For the text-containing cell, return its midpoint in [X, Y] coordinate format. 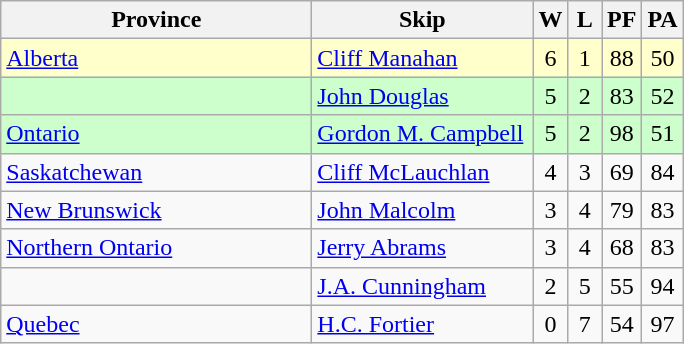
7 [585, 324]
Jerry Abrams [422, 248]
69 [622, 172]
1 [585, 58]
84 [662, 172]
Skip [422, 20]
98 [622, 134]
PF [622, 20]
John Malcolm [422, 210]
97 [662, 324]
L [585, 20]
Northern Ontario [156, 248]
88 [622, 58]
51 [662, 134]
Ontario [156, 134]
Gordon M. Campbell [422, 134]
H.C. Fortier [422, 324]
Province [156, 20]
Saskatchewan [156, 172]
PA [662, 20]
52 [662, 96]
J.A. Cunningham [422, 286]
94 [662, 286]
Quebec [156, 324]
55 [622, 286]
W [550, 20]
79 [622, 210]
Alberta [156, 58]
54 [622, 324]
6 [550, 58]
Cliff McLauchlan [422, 172]
New Brunswick [156, 210]
50 [662, 58]
0 [550, 324]
John Douglas [422, 96]
68 [622, 248]
Cliff Manahan [422, 58]
